Locate the cell with the specified text and output its [x, y] center coordinate. 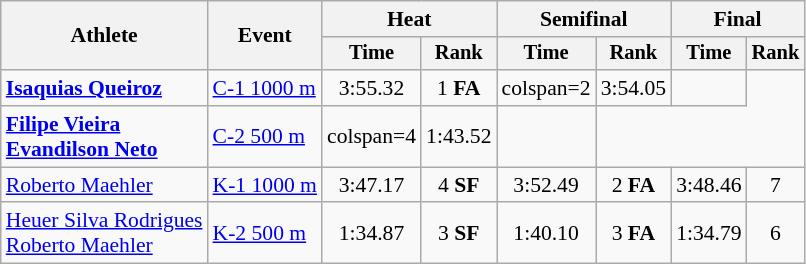
1:34.87 [372, 234]
C-1 1000 m [265, 88]
Final [738, 19]
6 [776, 234]
Event [265, 36]
Semifinal [584, 19]
1:40.10 [546, 234]
3:54.05 [634, 88]
Isaquias Queiroz [104, 88]
K-2 500 m [265, 234]
1 FA [458, 88]
3:55.32 [372, 88]
3:52.49 [546, 185]
3 FA [634, 234]
K-1 1000 m [265, 185]
3:48.46 [708, 185]
Athlete [104, 36]
1:43.52 [458, 136]
Filipe VieiraEvandilson Neto [104, 136]
Heuer Silva RodriguesRoberto Maehler [104, 234]
C-2 500 m [265, 136]
7 [776, 185]
3 SF [458, 234]
Heat [410, 19]
colspan=4 [372, 136]
1:34.79 [708, 234]
4 SF [458, 185]
3:47.17 [372, 185]
2 FA [634, 185]
colspan=2 [546, 88]
Roberto Maehler [104, 185]
